Pinpoint the cell where the given text exists, returning its [X, Y] midpoint coordinate. 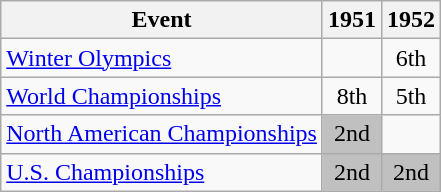
Winter Olympics [162, 58]
1951 [352, 20]
6th [412, 58]
1952 [412, 20]
Event [162, 20]
World Championships [162, 96]
U.S. Championships [162, 172]
8th [352, 96]
North American Championships [162, 134]
5th [412, 96]
